Capture the cell that displays the provided text and extract its (X, Y) central coordinate. 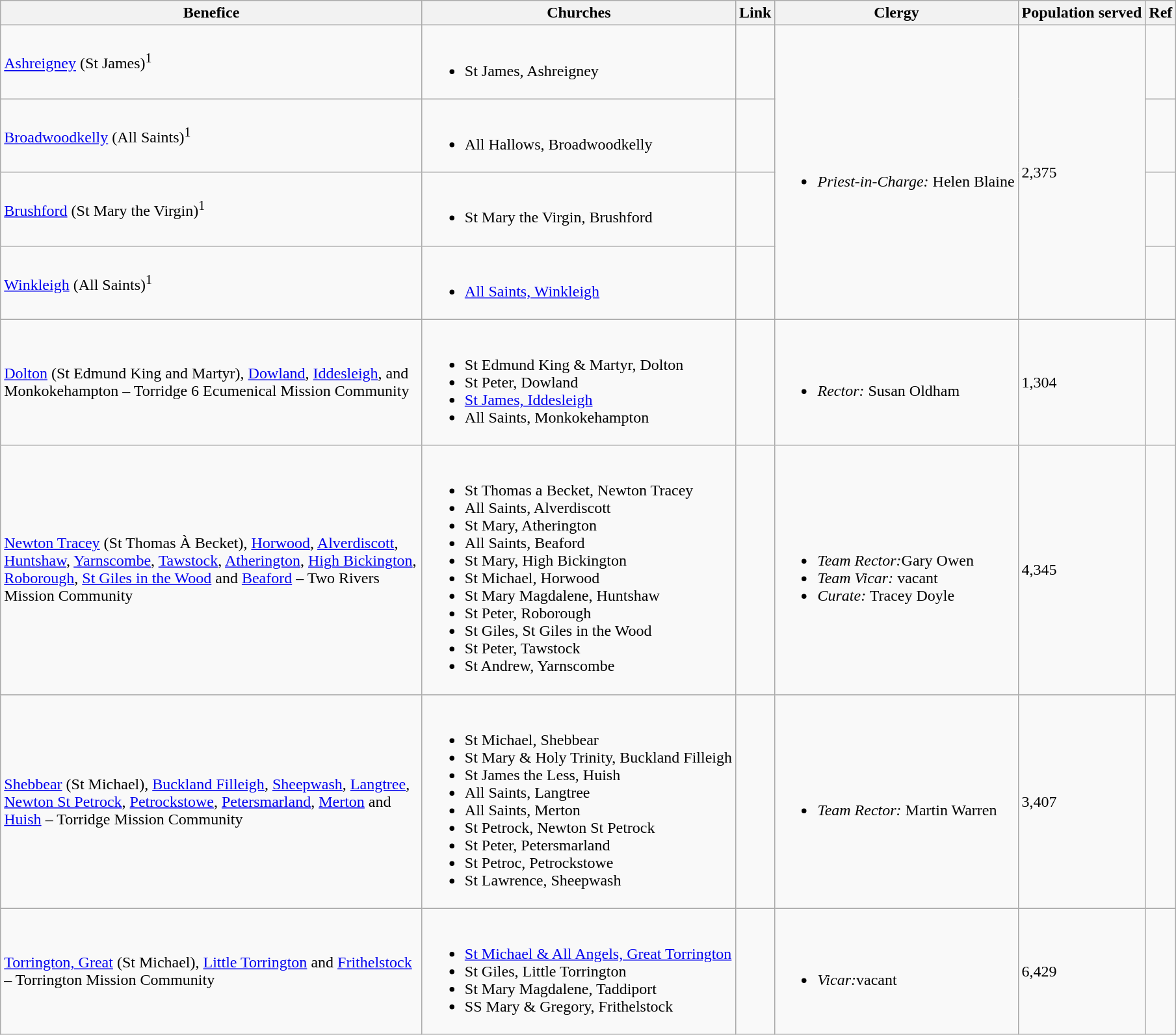
St Michael & All Angels, Great TorringtonSt Giles, Little TorringtonSt Mary Magdalene, TaddiportSS Mary & Gregory, Frithelstock (579, 971)
Link (755, 13)
All Hallows, Broadwoodkelly (579, 135)
Vicar:vacant (896, 971)
Torrington, Great (St Michael), Little Torrington and Frithelstock – Torrington Mission Community (212, 971)
Clergy (896, 13)
1,304 (1082, 382)
Ref (1161, 13)
2,375 (1082, 172)
Team Rector: Martin Warren (896, 801)
Team Rector:Gary OwenTeam Vicar: vacantCurate: Tracey Doyle (896, 570)
Rector: Susan Oldham (896, 382)
Broadwoodkelly (All Saints)1 (212, 135)
Churches (579, 13)
Benefice (212, 13)
6,429 (1082, 971)
Ashreigney (St James)1 (212, 62)
All Saints, Winkleigh (579, 282)
St Edmund King & Martyr, DoltonSt Peter, DowlandSt James, IddesleighAll Saints, Monkokehampton (579, 382)
Brushford (St Mary the Virgin)1 (212, 209)
Population served (1082, 13)
4,345 (1082, 570)
3,407 (1082, 801)
Winkleigh (All Saints)1 (212, 282)
St Mary the Virgin, Brushford (579, 209)
Dolton (St Edmund King and Martyr), Dowland, Iddesleigh, and Monkokehampton – Torridge 6 Ecumenical Mission Community (212, 382)
St James, Ashreigney (579, 62)
Priest-in-Charge: Helen Blaine (896, 172)
